Scan for the cell matching the given text and deliver its (x, y) coordinate at center. 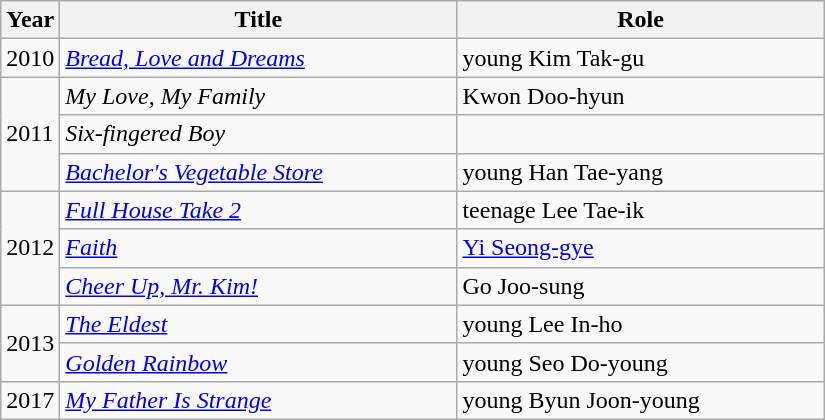
young Seo Do-young (640, 362)
Yi Seong-gye (640, 248)
young Byun Joon-young (640, 400)
2011 (30, 134)
The Eldest (258, 324)
young Han Tae-yang (640, 172)
Kwon Doo-hyun (640, 96)
teenage Lee Tae-ik (640, 210)
My Love, My Family (258, 96)
Go Joo-sung (640, 286)
2012 (30, 248)
Year (30, 20)
Title (258, 20)
2010 (30, 58)
Full House Take 2 (258, 210)
2013 (30, 343)
2017 (30, 400)
Bread, Love and Dreams (258, 58)
Six-fingered Boy (258, 134)
Bachelor's Vegetable Store (258, 172)
Faith (258, 248)
young Lee In-ho (640, 324)
Role (640, 20)
young Kim Tak-gu (640, 58)
Cheer Up, Mr. Kim! (258, 286)
Golden Rainbow (258, 362)
My Father Is Strange (258, 400)
